Pinpoint the cell where the given text exists, returning its (x, y) midpoint coordinate. 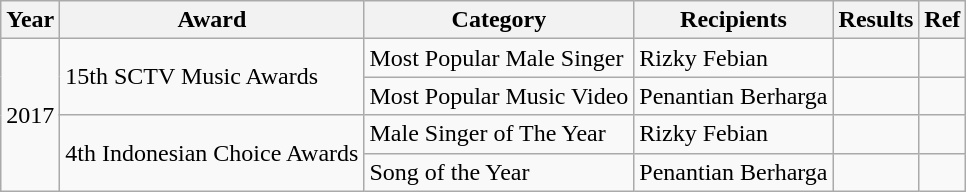
15th SCTV Music Awards (212, 77)
2017 (30, 115)
Year (30, 20)
Ref (942, 20)
Song of the Year (499, 172)
Most Popular Music Video (499, 96)
Category (499, 20)
Recipients (734, 20)
Most Popular Male Singer (499, 58)
4th Indonesian Choice Awards (212, 153)
Award (212, 20)
Results (876, 20)
Male Singer of The Year (499, 134)
